Find where the given text appears and provide that cell's center as (X, Y) coordinate. 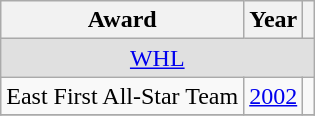
East First All-Star Team (122, 96)
Year (274, 20)
WHL (158, 58)
Award (122, 20)
2002 (274, 96)
